From the cell containing the given text, extract its center point as (x, y) coordinate. 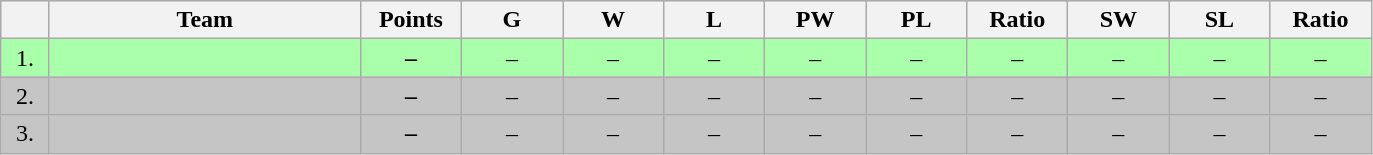
G (512, 20)
L (714, 20)
SW (1118, 20)
SL (1220, 20)
PW (816, 20)
2. (26, 96)
Team (204, 20)
Points (410, 20)
1. (26, 58)
3. (26, 134)
W (612, 20)
PL (916, 20)
